Capture the cell that displays the provided text and extract its (X, Y) central coordinate. 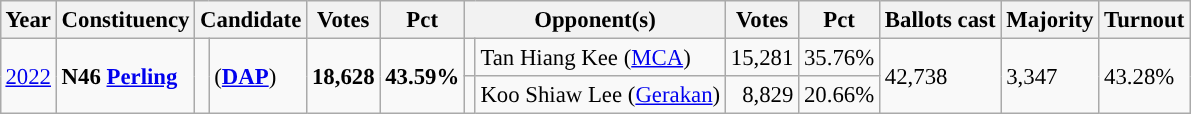
8,829 (762, 95)
Majority (1050, 20)
43.28% (1144, 76)
Year (28, 20)
20.66% (840, 95)
15,281 (762, 57)
Constituency (125, 20)
Tan Hiang Kee (MCA) (600, 57)
Koo Shiaw Lee (Gerakan) (600, 95)
43.59% (422, 76)
Opponent(s) (594, 20)
Candidate (251, 20)
42,738 (940, 76)
3,347 (1050, 76)
N46 Perling (125, 76)
2022 (28, 76)
18,628 (344, 76)
(DAP) (258, 76)
Turnout (1144, 20)
35.76% (840, 57)
Ballots cast (940, 20)
